Return the (x, y) coordinate for the center point of the cell that contains the specified text.  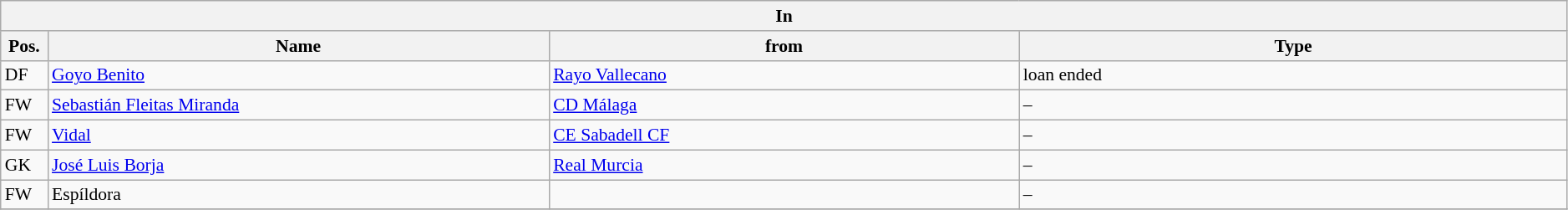
Vidal (298, 136)
CE Sabadell CF (784, 136)
loan ended (1293, 75)
Goyo Benito (298, 75)
Real Murcia (784, 165)
Pos. (24, 46)
CD Málaga (784, 105)
José Luis Borja (298, 165)
Sebastián Fleitas Miranda (298, 105)
Type (1293, 46)
DF (24, 75)
Name (298, 46)
Rayo Vallecano (784, 75)
from (784, 46)
GK (24, 165)
Espíldora (298, 195)
In (784, 16)
